Provide the [x, y] coordinate of the cell's center where the given text is located.  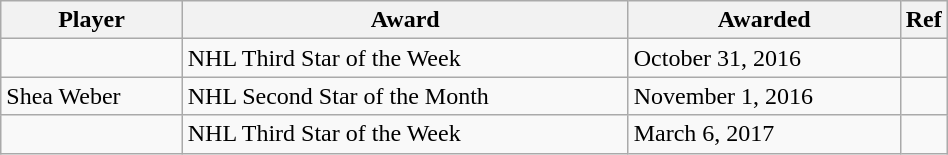
November 1, 2016 [764, 96]
Ref [924, 20]
October 31, 2016 [764, 58]
Awarded [764, 20]
NHL Second Star of the Month [405, 96]
Award [405, 20]
Player [92, 20]
March 6, 2017 [764, 134]
Shea Weber [92, 96]
